Capture the cell that displays the provided text and extract its (x, y) central coordinate. 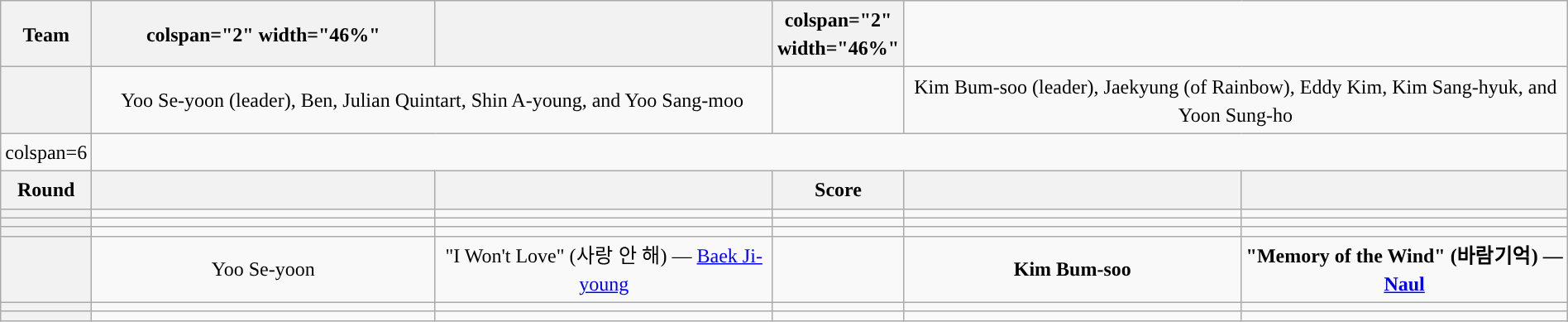
Round (46, 190)
"Memory of the Wind" (바람기억) — Naul (1404, 269)
Team (46, 34)
Yoo Se-yoon (263, 269)
Yoo Se-yoon (leader), Ben, Julian Quintart, Shin A-young, and Yoo Sang-moo (433, 100)
colspan=6 (46, 152)
Kim Bum-soo (1073, 269)
"I Won't Love" (사랑 안 해) — Baek Ji-young (604, 269)
Score (838, 190)
Kim Bum-soo (leader), Jaekyung (of Rainbow), Eddy Kim, Kim Sang-hyuk, and Yoon Sung-ho (1236, 100)
